Capture the cell that displays the provided text and extract its (x, y) central coordinate. 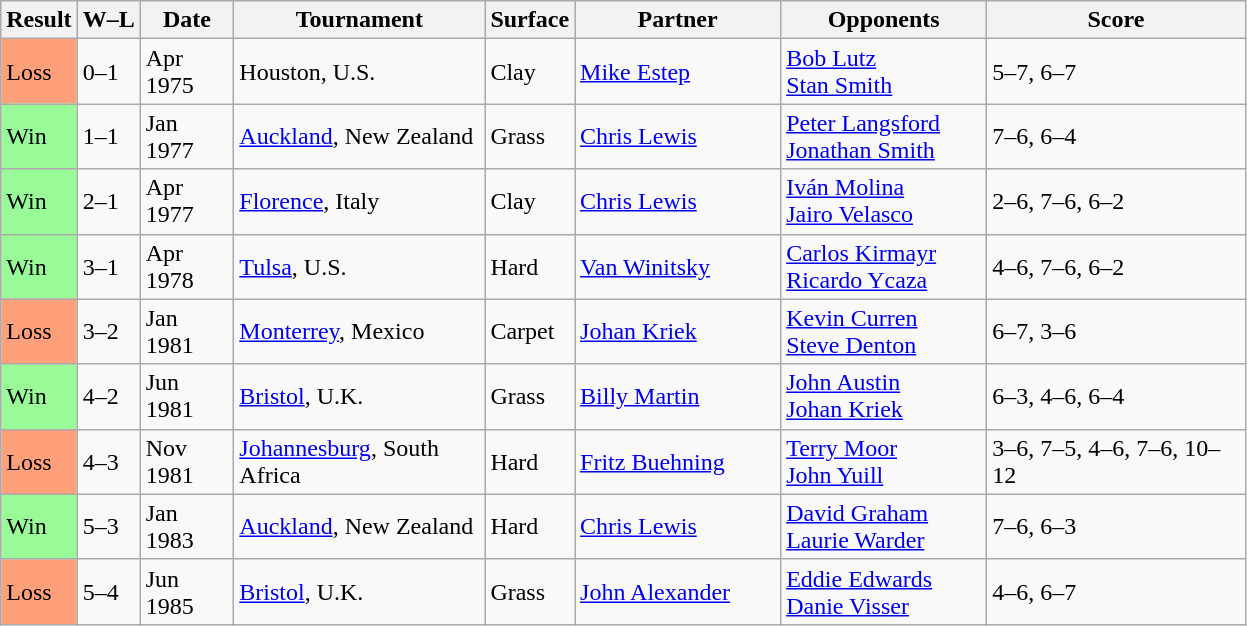
4–6, 6–7 (1116, 592)
Partner (678, 20)
4–6, 7–6, 6–2 (1116, 266)
Surface (530, 20)
5–4 (108, 592)
David Graham Laurie Warder (884, 526)
Result (39, 20)
Peter Langsford Jonathan Smith (884, 136)
7–6, 6–4 (1116, 136)
Apr 1978 (187, 266)
John Alexander (678, 592)
Eddie Edwards Danie Visser (884, 592)
Apr 1975 (187, 72)
Jun 1985 (187, 592)
3–6, 7–5, 4–6, 7–6, 10–12 (1116, 462)
Carpet (530, 332)
3–1 (108, 266)
Fritz Buehning (678, 462)
Johan Kriek (678, 332)
Jan 1983 (187, 526)
Bob Lutz Stan Smith (884, 72)
W–L (108, 20)
4–3 (108, 462)
6–7, 3–6 (1116, 332)
Jan 1977 (187, 136)
1–1 (108, 136)
5–3 (108, 526)
6–3, 4–6, 6–4 (1116, 396)
Kevin Curren Steve Denton (884, 332)
0–1 (108, 72)
Terry Moor John Yuill (884, 462)
Nov 1981 (187, 462)
Florence, Italy (360, 202)
Houston, U.S. (360, 72)
Tournament (360, 20)
Iván Molina Jairo Velasco (884, 202)
Mike Estep (678, 72)
Billy Martin (678, 396)
Jun 1981 (187, 396)
Score (1116, 20)
Apr 1977 (187, 202)
5–7, 6–7 (1116, 72)
Monterrey, Mexico (360, 332)
Opponents (884, 20)
Jan 1981 (187, 332)
3–2 (108, 332)
Johannesburg, South Africa (360, 462)
7–6, 6–3 (1116, 526)
Date (187, 20)
Carlos Kirmayr Ricardo Ycaza (884, 266)
2–1 (108, 202)
Tulsa, U.S. (360, 266)
2–6, 7–6, 6–2 (1116, 202)
Van Winitsky (678, 266)
4–2 (108, 396)
John Austin Johan Kriek (884, 396)
